Provide the (x, y) coordinate of the cell's center where the given text is located.  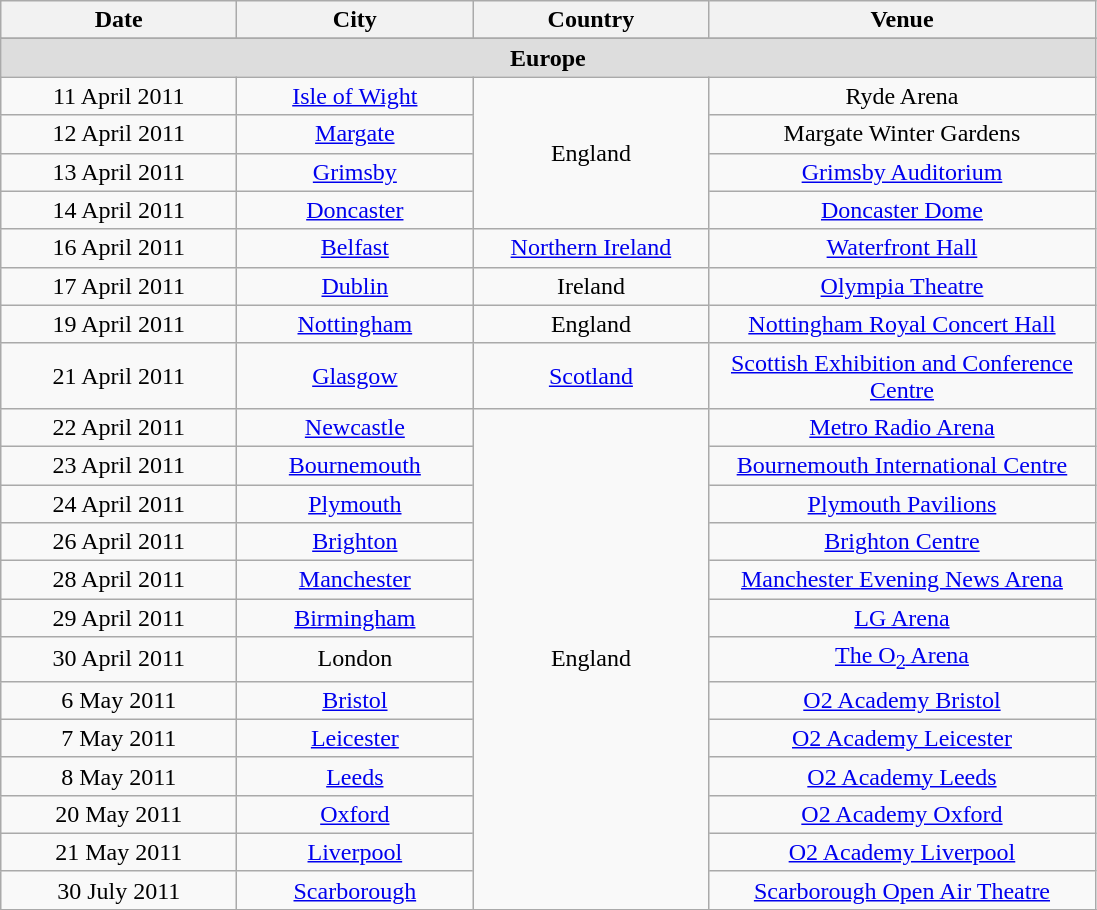
16 April 2011 (119, 248)
Grimsby Auditorium (902, 172)
19 April 2011 (119, 324)
Bournemouth (355, 465)
Manchester (355, 580)
30 April 2011 (119, 659)
O2 Academy Leeds (902, 776)
21 May 2011 (119, 852)
20 May 2011 (119, 814)
London (355, 659)
Brighton (355, 542)
30 July 2011 (119, 890)
Date (119, 20)
14 April 2011 (119, 210)
Margate Winter Gardens (902, 134)
17 April 2011 (119, 286)
Grimsby (355, 172)
13 April 2011 (119, 172)
The O2 Arena (902, 659)
Europe (548, 58)
Liverpool (355, 852)
Country (591, 20)
Bournemouth International Centre (902, 465)
Doncaster (355, 210)
28 April 2011 (119, 580)
6 May 2011 (119, 700)
Venue (902, 20)
Isle of Wight (355, 96)
26 April 2011 (119, 542)
Doncaster Dome (902, 210)
22 April 2011 (119, 427)
Waterfront Hall (902, 248)
O2 Academy Oxford (902, 814)
Nottingham Royal Concert Hall (902, 324)
24 April 2011 (119, 503)
Margate (355, 134)
Glasgow (355, 376)
Brighton Centre (902, 542)
O2 Academy Leicester (902, 738)
Plymouth (355, 503)
Birmingham (355, 618)
21 April 2011 (119, 376)
Oxford (355, 814)
City (355, 20)
11 April 2011 (119, 96)
O2 Academy Bristol (902, 700)
12 April 2011 (119, 134)
Leicester (355, 738)
Olympia Theatre (902, 286)
Scarborough (355, 890)
23 April 2011 (119, 465)
Manchester Evening News Arena (902, 580)
Bristol (355, 700)
29 April 2011 (119, 618)
7 May 2011 (119, 738)
Scottish Exhibition and Conference Centre (902, 376)
Newcastle (355, 427)
Northern Ireland (591, 248)
Belfast (355, 248)
Ireland (591, 286)
LG Arena (902, 618)
Metro Radio Arena (902, 427)
8 May 2011 (119, 776)
Nottingham (355, 324)
Scarborough Open Air Theatre (902, 890)
Leeds (355, 776)
Scotland (591, 376)
O2 Academy Liverpool (902, 852)
Ryde Arena (902, 96)
Plymouth Pavilions (902, 503)
Dublin (355, 286)
